Scan for the cell matching the given text and deliver its [X, Y] coordinate at center. 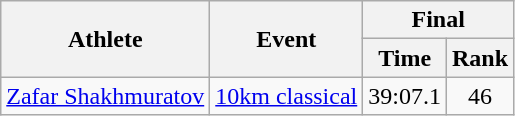
Event [286, 39]
46 [480, 96]
Athlete [106, 39]
Final [438, 20]
Time [405, 58]
Zafar Shakhmuratov [106, 96]
39:07.1 [405, 96]
10km classical [286, 96]
Rank [480, 58]
